Locate the cell with the specified text and output its (X, Y) center coordinate. 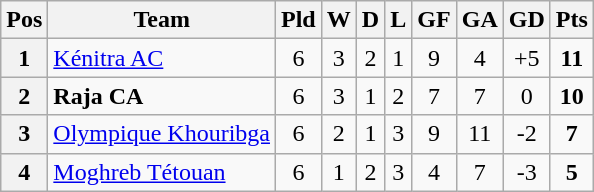
5 (572, 172)
Pts (572, 20)
-2 (526, 134)
+5 (526, 58)
GD (526, 20)
D (370, 20)
0 (526, 96)
-3 (526, 172)
GA (480, 20)
Pos (24, 20)
W (338, 20)
10 (572, 96)
Raja CA (162, 96)
Kénitra AC (162, 58)
GF (434, 20)
Pld (299, 20)
Olympique Khouribga (162, 134)
Moghreb Tétouan (162, 172)
L (398, 20)
Team (162, 20)
